Scan for the cell matching the given text and deliver its [x, y] coordinate at center. 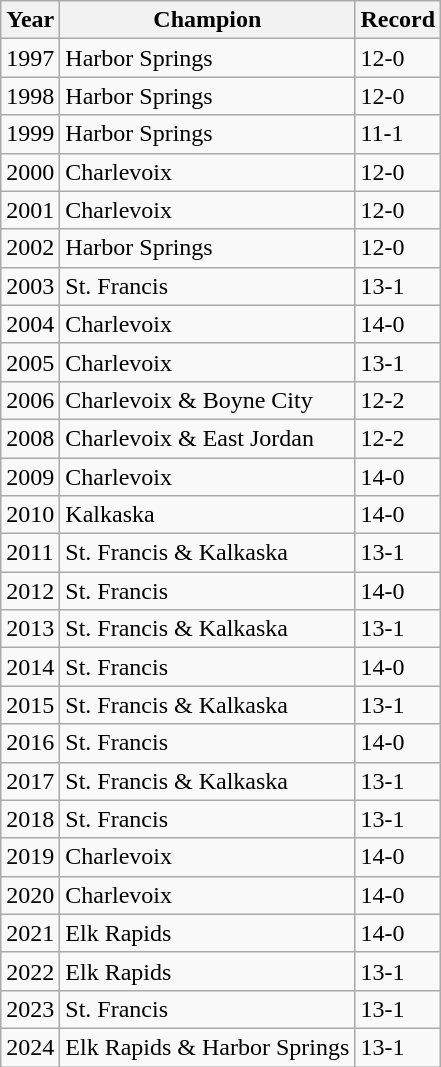
2004 [30, 324]
2019 [30, 857]
1998 [30, 96]
2017 [30, 781]
Kalkaska [208, 515]
Charlevoix & Boyne City [208, 400]
11-1 [398, 134]
2013 [30, 629]
2016 [30, 743]
2010 [30, 515]
1997 [30, 58]
2014 [30, 667]
2015 [30, 705]
2001 [30, 210]
2024 [30, 1047]
1999 [30, 134]
2018 [30, 819]
2023 [30, 1009]
2006 [30, 400]
2008 [30, 438]
2011 [30, 553]
2021 [30, 933]
2003 [30, 286]
2020 [30, 895]
Record [398, 20]
2005 [30, 362]
2012 [30, 591]
Year [30, 20]
Champion [208, 20]
2000 [30, 172]
Elk Rapids & Harbor Springs [208, 1047]
2009 [30, 477]
2002 [30, 248]
2022 [30, 971]
Charlevoix & East Jordan [208, 438]
